Capture the cell that displays the provided text and extract its (x, y) central coordinate. 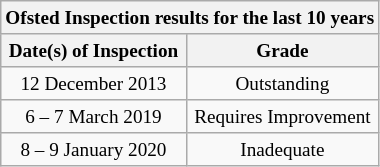
Ofsted Inspection results for the last 10 years (190, 18)
Inadequate (282, 150)
12 December 2013 (94, 84)
Outstanding (282, 84)
6 – 7 March 2019 (94, 116)
8 – 9 January 2020 (94, 150)
Requires Improvement (282, 116)
Grade (282, 50)
Date(s) of Inspection (94, 50)
